Locate the cell with the specified text and output its [x, y] center coordinate. 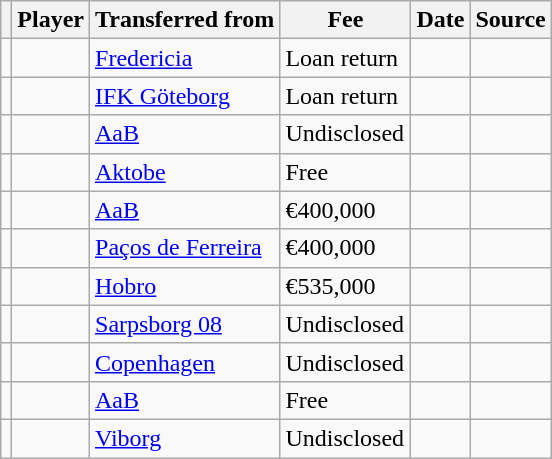
Fredericia [185, 58]
Paços de Ferreira [185, 248]
IFK Göteborg [185, 96]
Hobro [185, 286]
Fee [346, 20]
Source [510, 20]
Player [51, 20]
€535,000 [346, 286]
Viborg [185, 438]
Aktobe [185, 172]
Transferred from [185, 20]
Copenhagen [185, 362]
Date [440, 20]
Sarpsborg 08 [185, 324]
